Output the (X, Y) coordinate of the center of the cell containing the given text.  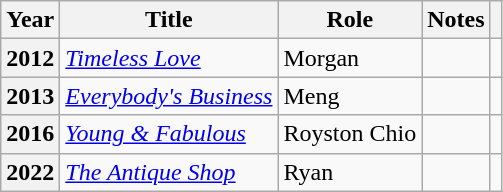
Royston Chio (350, 134)
Everybody's Business (169, 96)
2016 (30, 134)
2013 (30, 96)
The Antique Shop (169, 172)
Role (350, 20)
Young & Fabulous (169, 134)
Ryan (350, 172)
2012 (30, 58)
Timeless Love (169, 58)
Morgan (350, 58)
Title (169, 20)
Notes (456, 20)
2022 (30, 172)
Meng (350, 96)
Year (30, 20)
